Capture the cell that displays the provided text and extract its [x, y] central coordinate. 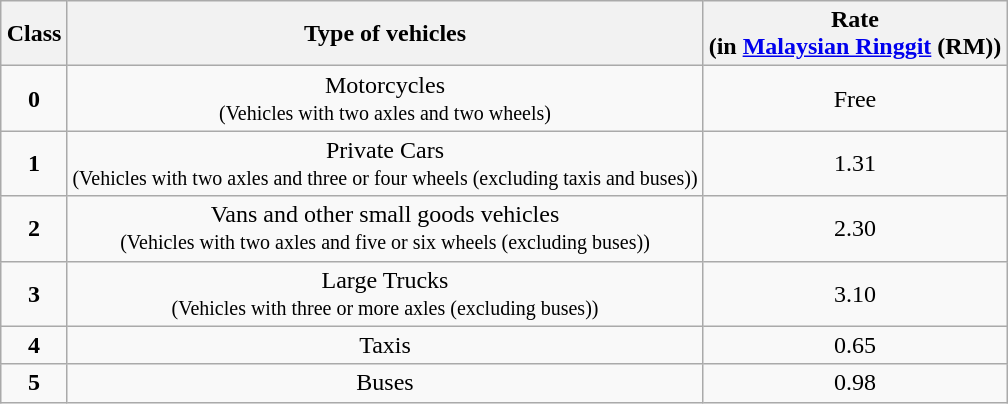
Large Trucks(Vehicles with three or more axles (excluding buses)) [385, 294]
5 [34, 383]
Vans and other small goods vehicles(Vehicles with two axles and five or six wheels (excluding buses)) [385, 228]
4 [34, 345]
2 [34, 228]
2.30 [855, 228]
Private Cars(Vehicles with two axles and three or four wheels (excluding taxis and buses)) [385, 164]
Rate(in Malaysian Ringgit (RM)) [855, 34]
Type of vehicles [385, 34]
3 [34, 294]
0 [34, 98]
0.98 [855, 383]
1.31 [855, 164]
Class [34, 34]
Taxis [385, 345]
3.10 [855, 294]
Buses [385, 383]
Motorcycles(Vehicles with two axles and two wheels) [385, 98]
1 [34, 164]
Free [855, 98]
0.65 [855, 345]
